Capture the cell that displays the provided text and extract its (X, Y) central coordinate. 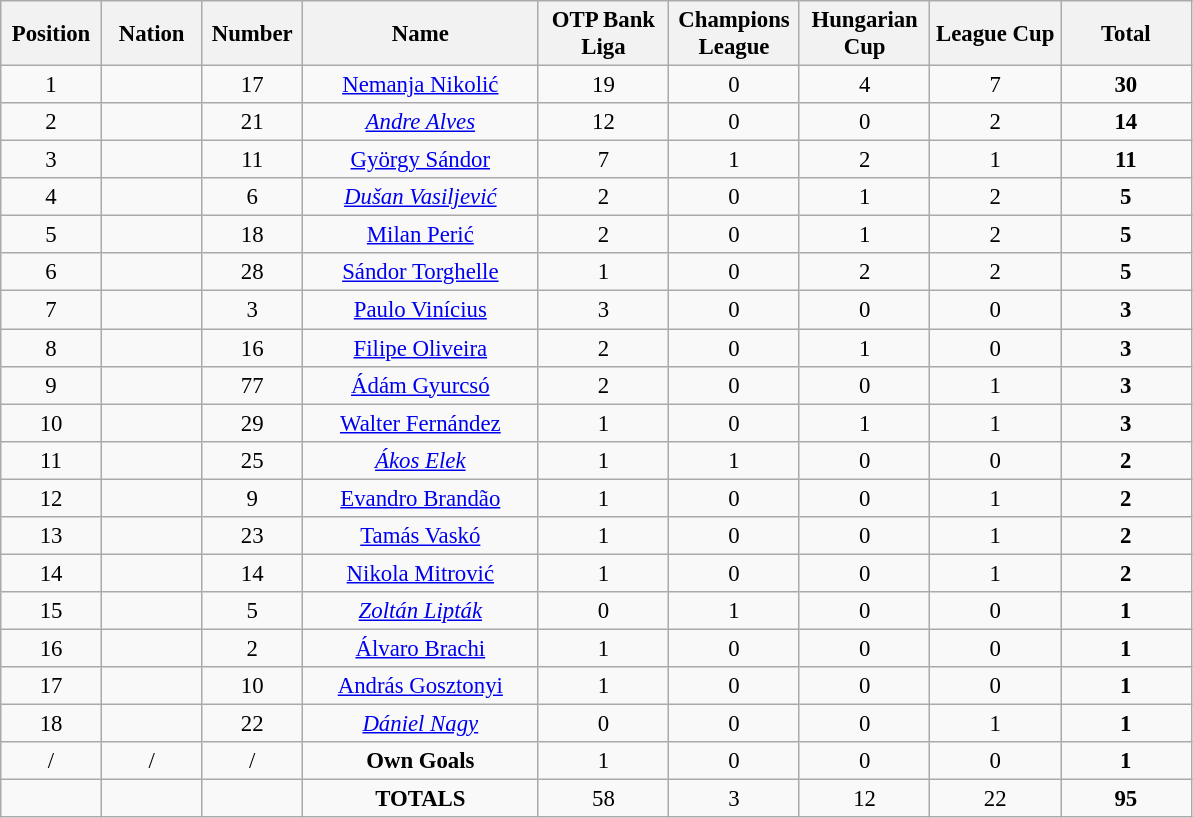
29 (252, 423)
League Cup (996, 34)
András Gosztonyi (421, 686)
Tamás Vaskó (421, 536)
21 (252, 122)
Name (421, 34)
Dušan Vasiljević (421, 197)
Nikola Mitrović (421, 573)
58 (604, 799)
Walter Fernández (421, 423)
Ákos Elek (421, 460)
Filipe Oliveira (421, 348)
Dániel Nagy (421, 724)
OTP Bank Liga (604, 34)
Champions League (734, 34)
15 (52, 611)
Hungarian Cup (864, 34)
8 (52, 348)
György Sándor (421, 160)
Evandro Brandão (421, 498)
Sándor Torghelle (421, 273)
Zoltán Lipták (421, 611)
95 (1126, 799)
28 (252, 273)
Nemanja Nikolić (421, 85)
Own Goals (421, 761)
Nation (152, 34)
Paulo Vinícius (421, 310)
30 (1126, 85)
Álvaro Brachi (421, 648)
23 (252, 536)
Milan Perić (421, 235)
TOTALS (421, 799)
Total (1126, 34)
Position (52, 34)
Andre Alves (421, 122)
25 (252, 460)
Number (252, 34)
13 (52, 536)
77 (252, 385)
Ádám Gyurcsó (421, 385)
19 (604, 85)
